From the cell containing the given text, extract its center point as (x, y) coordinate. 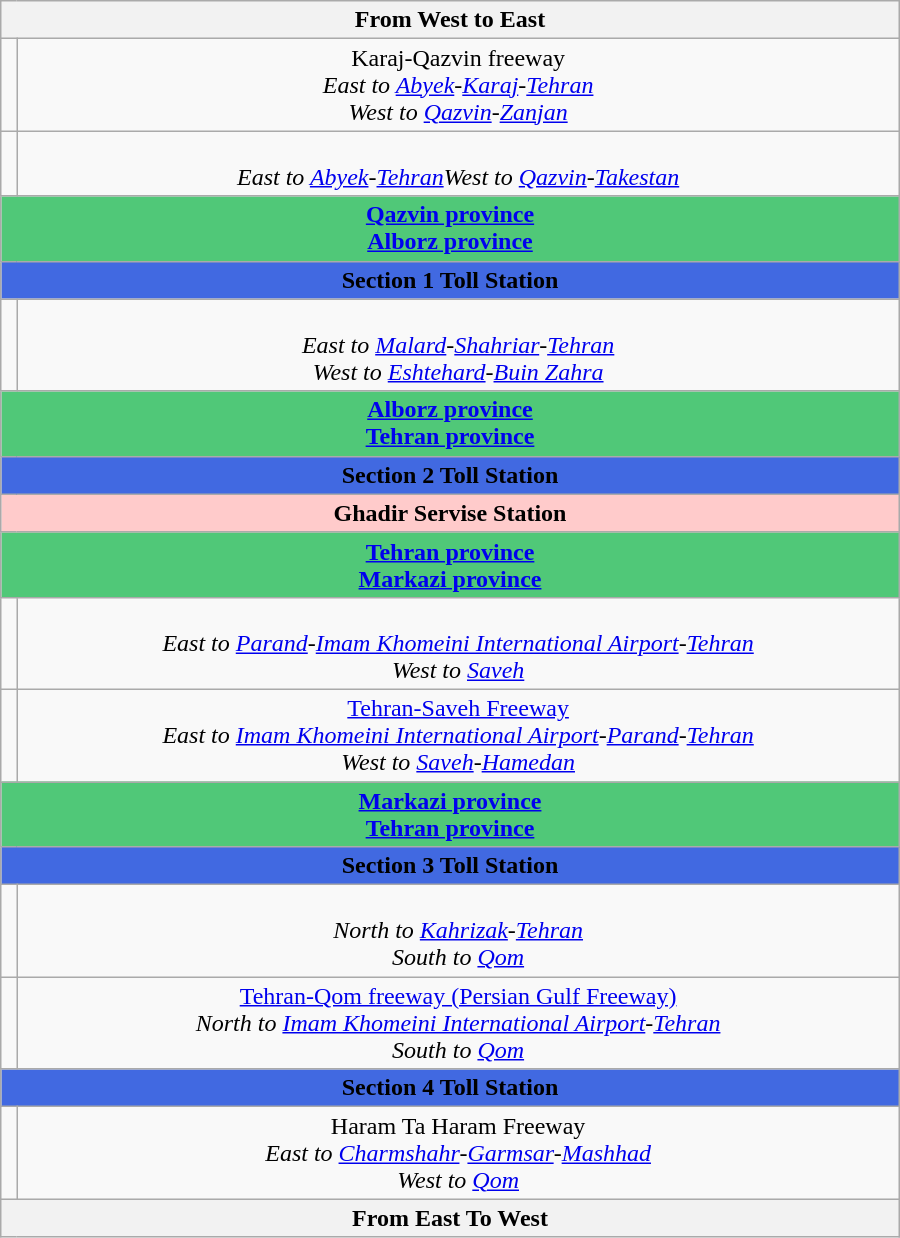
Section 2 Toll Station (450, 475)
Tehran-Qom freeway (Persian Gulf Freeway)North to Imam Khomeini International Airport-TehranSouth to Qom (458, 1023)
Qazvin province Alborz province (450, 228)
Section 3 Toll Station (450, 866)
Section 1 Toll Station (450, 280)
Tehran province Markazi province (450, 564)
Tehran-Saveh FreewayEast to Imam Khomeini International Airport-Parand-TehranWest to Saveh-Hamedan (458, 735)
Ghadir Servise Station (450, 513)
Karaj-Qazvin freewayEast to Abyek-Karaj-TehranWest to Qazvin-Zanjan (458, 85)
East to Parand-Imam Khomeini International Airport-TehranWest to Saveh (458, 643)
From East To West (450, 1218)
North to Kahrizak-TehranSouth to Qom (458, 931)
East to Malard-Shahriar-TehranWest to Eshtehard-Buin Zahra (458, 345)
Haram Ta Haram FreewayEast to Charmshahr-Garmsar-MashhadWest to Qom (458, 1153)
East to Abyek-TehranWest to Qazvin-Takestan (458, 164)
From West to East (450, 20)
Section 4 Toll Station (450, 1088)
Markazi province Tehran province (450, 814)
Alborz province Tehran province (450, 424)
